Provide the [x, y] coordinate of the cell's center where the given text is located.  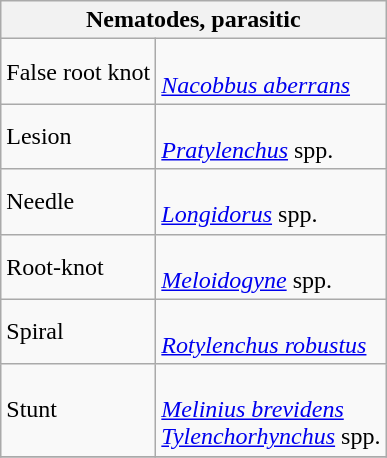
Nacobbus aberrans [271, 72]
Pratylenchus spp. [271, 136]
Root-knot [78, 266]
Stunt [78, 410]
Meloidogyne spp. [271, 266]
Longidorus spp. [271, 202]
Lesion [78, 136]
False root knot [78, 72]
Nematodes, parasitic [194, 20]
Rotylenchus robustus [271, 332]
Needle [78, 202]
Spiral [78, 332]
Melinius brevidens Tylenchorhynchus spp. [271, 410]
